Identify which cell holds the provided text, then report its (x, y) central coordinate. 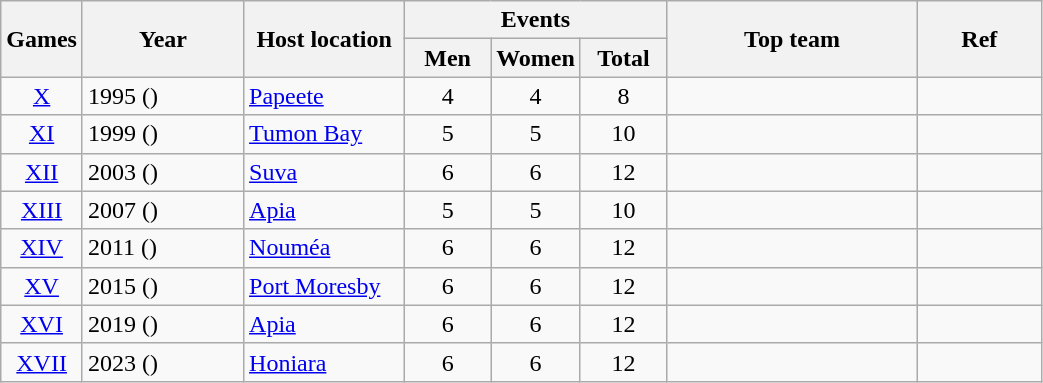
2007 () (162, 210)
2019 () (162, 324)
Total (623, 58)
2015 () (162, 286)
1999 () (162, 134)
Papeete (324, 96)
Port Moresby (324, 286)
Women (536, 58)
8 (623, 96)
Suva (324, 172)
XIII (42, 210)
XII (42, 172)
Top team (792, 39)
Host location (324, 39)
X (42, 96)
Games (42, 39)
Events (536, 20)
XIV (42, 248)
Year (162, 39)
1995 () (162, 96)
Nouméa (324, 248)
Men (448, 58)
Honiara (324, 362)
XVI (42, 324)
Tumon Bay (324, 134)
Ref (980, 39)
2023 () (162, 362)
XV (42, 286)
2003 () (162, 172)
XI (42, 134)
XVII (42, 362)
2011 () (162, 248)
